Search for the cell housing the specified text and yield its [x, y] center coordinate. 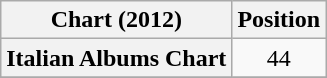
Chart (2012) [116, 20]
Italian Albums Chart [116, 58]
Position [279, 20]
44 [279, 58]
